Determine the [X, Y] coordinate at the center of the cell enclosing the given text.  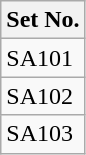
Set No. [43, 20]
SA103 [43, 134]
SA101 [43, 58]
SA102 [43, 96]
